Pinpoint the cell where the given text exists, returning its (X, Y) midpoint coordinate. 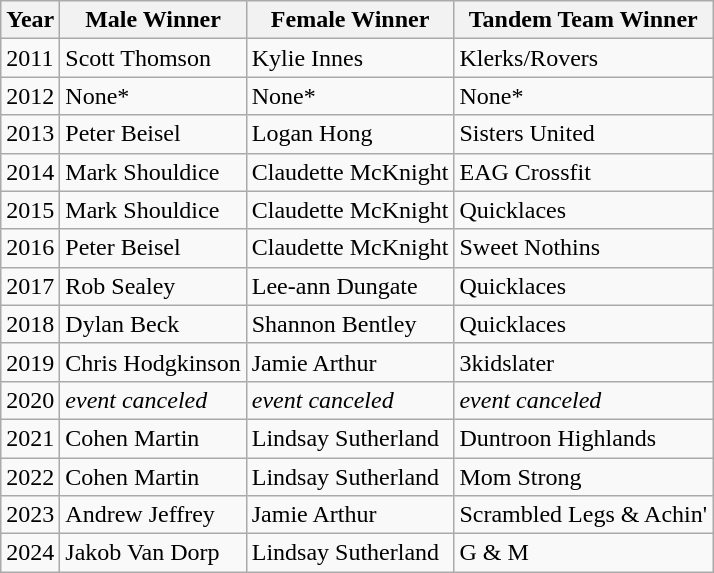
EAG Crossfit (584, 172)
Tandem Team Winner (584, 20)
Year (30, 20)
2024 (30, 553)
Duntroon Highlands (584, 438)
Kylie Innes (350, 58)
Dylan Beck (153, 324)
3kidslater (584, 362)
Sweet Nothins (584, 248)
2013 (30, 134)
Mom Strong (584, 477)
Logan Hong (350, 134)
Andrew Jeffrey (153, 515)
2011 (30, 58)
2020 (30, 400)
Male Winner (153, 20)
Chris Hodgkinson (153, 362)
Jakob Van Dorp (153, 553)
2018 (30, 324)
Female Winner (350, 20)
Rob Sealey (153, 286)
Scott Thomson (153, 58)
Klerks/Rovers (584, 58)
2012 (30, 96)
2017 (30, 286)
Lee-ann Dungate (350, 286)
2019 (30, 362)
2014 (30, 172)
Shannon Bentley (350, 324)
2022 (30, 477)
2016 (30, 248)
G & M (584, 553)
Sisters United (584, 134)
2015 (30, 210)
2023 (30, 515)
Scrambled Legs & Achin' (584, 515)
2021 (30, 438)
